Return [x, y] of the center of cell containing provided text 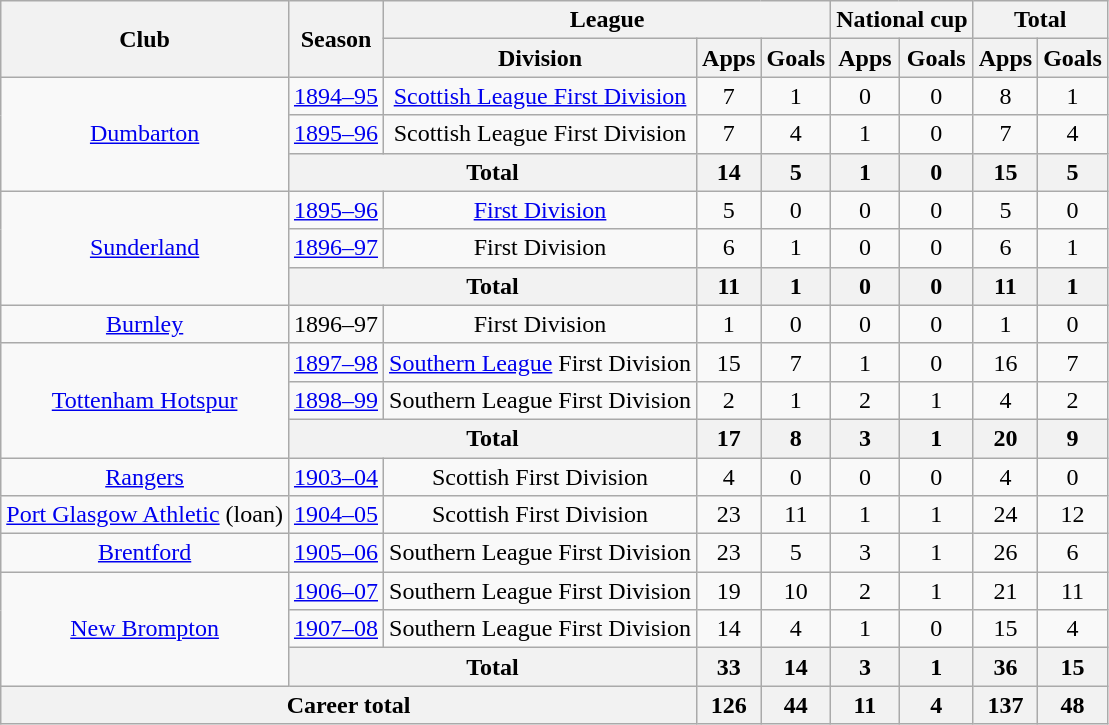
Rangers [145, 477]
1897–98 [336, 362]
33 [729, 667]
137 [1005, 705]
Port Glasgow Athletic (loan) [145, 515]
Burnley [145, 324]
Sunderland [145, 248]
17 [729, 438]
36 [1005, 667]
New Brompton [145, 629]
16 [1005, 362]
Dumbarton [145, 134]
10 [796, 591]
24 [1005, 515]
126 [729, 705]
26 [1005, 553]
1898–99 [336, 400]
12 [1073, 515]
19 [729, 591]
1906–07 [336, 591]
League [608, 20]
Tottenham Hotspur [145, 400]
Career total [349, 705]
1894–95 [336, 96]
Brentford [145, 553]
1907–08 [336, 629]
21 [1005, 591]
Club [145, 39]
44 [796, 705]
1904–05 [336, 515]
1903–04 [336, 477]
Season [336, 39]
1905–06 [336, 553]
9 [1073, 438]
20 [1005, 438]
48 [1073, 705]
Division [540, 58]
National cup [902, 20]
